Locate the cell with the specified text and output its [X, Y] center coordinate. 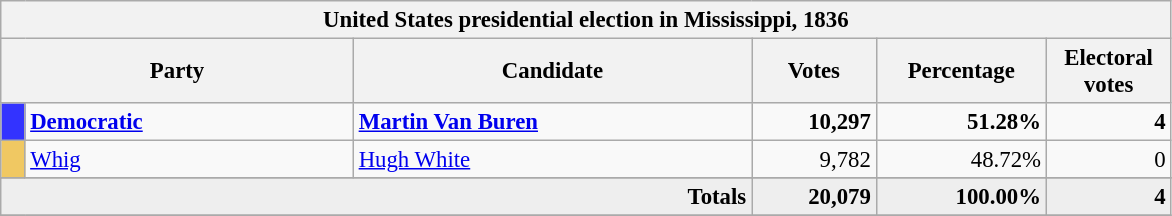
0 [1108, 160]
Hugh White [552, 160]
United States presidential election in Mississippi, 1836 [586, 20]
Whig [189, 160]
20,079 [814, 197]
10,297 [814, 122]
Democratic [189, 122]
Martin Van Buren [552, 122]
Percentage [961, 72]
Totals [376, 197]
Party [178, 72]
Votes [814, 72]
9,782 [814, 160]
Electoral votes [1108, 72]
100.00% [961, 197]
48.72% [961, 160]
51.28% [961, 122]
Candidate [552, 72]
